From the cell containing the given text, extract its center point as (X, Y) coordinate. 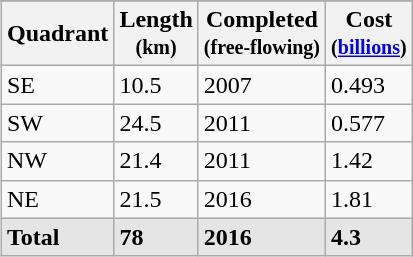
24.5 (156, 123)
SE (57, 85)
21.5 (156, 199)
1.81 (370, 199)
10.5 (156, 85)
2007 (262, 85)
Quadrant (57, 34)
0.493 (370, 85)
4.3 (370, 237)
1.42 (370, 161)
NE (57, 199)
0.577 (370, 123)
Cost(billions) (370, 34)
Total (57, 237)
Length(km) (156, 34)
78 (156, 237)
SW (57, 123)
NW (57, 161)
21.4 (156, 161)
Completed(free-flowing) (262, 34)
